Determine the (x, y) coordinate at the center of the cell enclosing the given text.  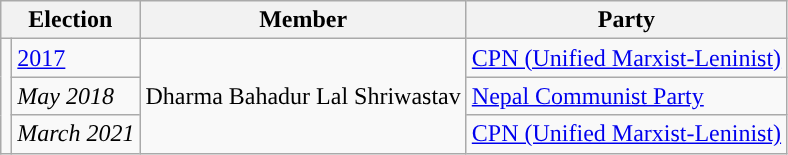
Member (303, 20)
March 2021 (76, 134)
2017 (76, 58)
Election (70, 20)
Nepal Communist Party (626, 96)
Dharma Bahadur Lal Shriwastav (303, 96)
Party (626, 20)
May 2018 (76, 96)
